Capture the cell that displays the provided text and extract its (x, y) central coordinate. 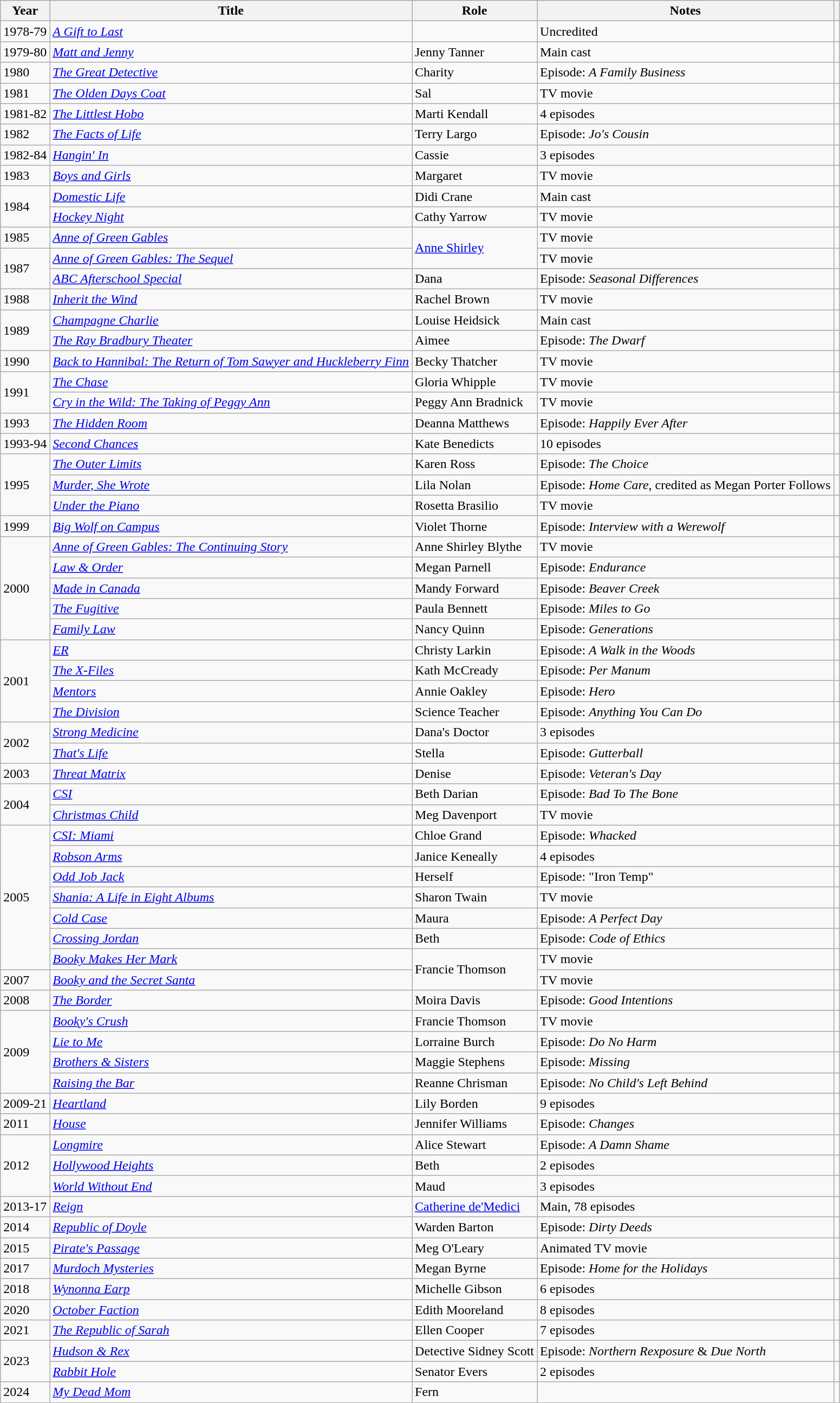
Anne Shirley (474, 248)
1984 (25, 206)
7 episodes (686, 1330)
Aimee (474, 341)
Science Teacher (474, 712)
1982-84 (25, 155)
Main, 78 episodes (686, 1206)
Gloria Whipple (474, 382)
Louise Heidsick (474, 320)
Episode: Changes (686, 1124)
The Facts of Life (231, 134)
Megan Parnell (474, 567)
Cathy Yarrow (474, 217)
Episode: Anything You Can Do (686, 712)
Anne of Green Gables: The Continuing Story (231, 547)
Boys and Girls (231, 176)
Under the Piano (231, 505)
Alice Stewart (474, 1145)
Episode: Hero (686, 691)
Karen Ross (474, 464)
Maggie Stephens (474, 1062)
Lie to Me (231, 1042)
Lila Nolan (474, 485)
Murder, She Wrote (231, 485)
The Ray Bradbury Theater (231, 341)
Episode: Happily Ever After (686, 423)
Nancy Quinn (474, 629)
Wynonna Earp (231, 1289)
Sharon Twain (474, 897)
1991 (25, 392)
2023 (25, 1361)
1990 (25, 361)
Matt and Jenny (231, 52)
Episode: Dirty Deeds (686, 1227)
Mentors (231, 691)
Cassie (474, 155)
1982 (25, 134)
Crossing Jordan (231, 939)
2012 (25, 1165)
Episode: Missing (686, 1062)
2020 (25, 1310)
Episode: Interview with a Werewolf (686, 526)
A Gift to Last (231, 31)
Year (25, 11)
9 episodes (686, 1103)
Episode: Whacked (686, 835)
Kate Benedicts (474, 444)
Christy Larkin (474, 650)
Sal (474, 93)
Episode: A Walk in the Woods (686, 650)
Hudson & Rex (231, 1351)
1980 (25, 73)
Annie Oakley (474, 691)
House (231, 1124)
Megan Byrne (474, 1269)
2015 (25, 1248)
Edith Mooreland (474, 1310)
Booky and the Secret Santa (231, 980)
Detective Sidney Scott (474, 1351)
The Hidden Room (231, 423)
Episode: Jo's Cousin (686, 134)
1978-79 (25, 31)
Hockey Night (231, 217)
Raising the Bar (231, 1083)
ER (231, 650)
The Fugitive (231, 609)
Chloe Grand (474, 835)
Meg O'Leary (474, 1248)
Episode: No Child's Left Behind (686, 1083)
Family Law (231, 629)
Violet Thorne (474, 526)
1981-82 (25, 114)
Cry in the Wild: The Taking of Peggy Ann (231, 402)
Republic of Doyle (231, 1227)
Second Chances (231, 444)
Episode: Code of Ethics (686, 939)
Anne of Green Gables (231, 237)
Becky Thatcher (474, 361)
Episode: A Family Business (686, 73)
Threat Matrix (231, 774)
Law & Order (231, 567)
Booky Makes Her Mark (231, 959)
Domestic Life (231, 196)
1993-94 (25, 444)
Reign (231, 1206)
Terry Largo (474, 134)
1995 (25, 485)
Pirate's Passage (231, 1248)
Stella (474, 753)
My Dead Mom (231, 1392)
Role (474, 11)
Deanna Matthews (474, 423)
Longmire (231, 1145)
Maura (474, 918)
Jenny Tanner (474, 52)
Christmas Child (231, 815)
ABC Afterschool Special (231, 279)
Episode: Bad To The Bone (686, 794)
Charity (474, 73)
Murdoch Mysteries (231, 1269)
Hangin' In (231, 155)
Dana (474, 279)
10 episodes (686, 444)
2005 (25, 897)
Made in Canada (231, 588)
1981 (25, 93)
Brothers & Sisters (231, 1062)
Catherine de'Medici (474, 1206)
Mandy Forward (474, 588)
CSI: Miami (231, 835)
2011 (25, 1124)
Meg Davenport (474, 815)
Back to Hannibal: The Return of Tom Sawyer and Huckleberry Finn (231, 361)
Lorraine Burch (474, 1042)
Shania: A Life in Eight Albums (231, 897)
Moira Davis (474, 1001)
1979-80 (25, 52)
Robson Arms (231, 856)
Warden Barton (474, 1227)
Reanne Chrisman (474, 1083)
Paula Bennett (474, 609)
The Division (231, 712)
1999 (25, 526)
The Olden Days Coat (231, 93)
Episode: Veteran's Day (686, 774)
Episode: Home for the Holidays (686, 1269)
Big Wolf on Campus (231, 526)
Episode: Do No Harm (686, 1042)
1985 (25, 237)
Title (231, 11)
Episode: Gutterball (686, 753)
2007 (25, 980)
Notes (686, 11)
World Without End (231, 1186)
Rosetta Brasilio (474, 505)
Heartland (231, 1103)
2004 (25, 804)
The Border (231, 1001)
Episode: Good Intentions (686, 1001)
Rabbit Hole (231, 1372)
Episode: A Damn Shame (686, 1145)
Janice Keneally (474, 856)
2014 (25, 1227)
Beth Darian (474, 794)
The Great Detective (231, 73)
Episode: Home Care, credited as Megan Porter Follows (686, 485)
Ellen Cooper (474, 1330)
2013-17 (25, 1206)
Episode: "Iron Temp" (686, 876)
Denise (474, 774)
The Littlest Hobo (231, 114)
1989 (25, 330)
Margaret (474, 176)
2017 (25, 1269)
Episode: Seasonal Differences (686, 279)
Dana's Doctor (474, 732)
2024 (25, 1392)
CSI (231, 794)
Anne of Green Gables: The Sequel (231, 258)
Booky's Crush (231, 1021)
Episode: Northern Rexposure & Due North (686, 1351)
Didi Crane (474, 196)
2000 (25, 588)
Rachel Brown (474, 300)
That's Life (231, 753)
Episode: Per Manum (686, 671)
Senator Evers (474, 1372)
Strong Medicine (231, 732)
Hollywood Heights (231, 1165)
2009 (25, 1052)
Inherit the Wind (231, 300)
2009-21 (25, 1103)
1988 (25, 300)
Odd Job Jack (231, 876)
Uncredited (686, 31)
Maud (474, 1186)
Episode: Generations (686, 629)
Episode: Beaver Creek (686, 588)
2002 (25, 743)
The Outer Limits (231, 464)
2003 (25, 774)
1993 (25, 423)
Champagne Charlie (231, 320)
Anne Shirley Blythe (474, 547)
Kath McCready (474, 671)
Episode: Miles to Go (686, 609)
Lily Borden (474, 1103)
Episode: The Choice (686, 464)
2018 (25, 1289)
October Faction (231, 1310)
Michelle Gibson (474, 1289)
1983 (25, 176)
Peggy Ann Bradnick (474, 402)
2001 (25, 681)
Fern (474, 1392)
The Chase (231, 382)
Herself (474, 876)
6 episodes (686, 1289)
1987 (25, 269)
The X-Files (231, 671)
Marti Kendall (474, 114)
The Republic of Sarah (231, 1330)
2021 (25, 1330)
Episode: Endurance (686, 567)
Animated TV movie (686, 1248)
8 episodes (686, 1310)
Jennifer Williams (474, 1124)
Episode: The Dwarf (686, 341)
Cold Case (231, 918)
Episode: A Perfect Day (686, 918)
2008 (25, 1001)
